Search for the cell housing the specified text and yield its [x, y] center coordinate. 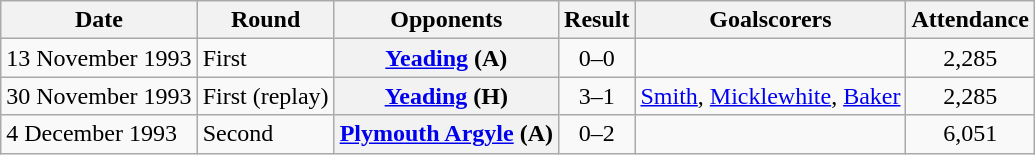
First (replay) [266, 96]
Goalscorers [770, 20]
Date [99, 20]
Yeading (H) [446, 96]
Smith, Micklewhite, Baker [770, 96]
Second [266, 134]
30 November 1993 [99, 96]
Plymouth Argyle (A) [446, 134]
0–0 [597, 58]
0–2 [597, 134]
Opponents [446, 20]
Result [597, 20]
4 December 1993 [99, 134]
3–1 [597, 96]
6,051 [970, 134]
First [266, 58]
Round [266, 20]
Attendance [970, 20]
13 November 1993 [99, 58]
Yeading (A) [446, 58]
